Return [x, y] of the center of cell containing provided text 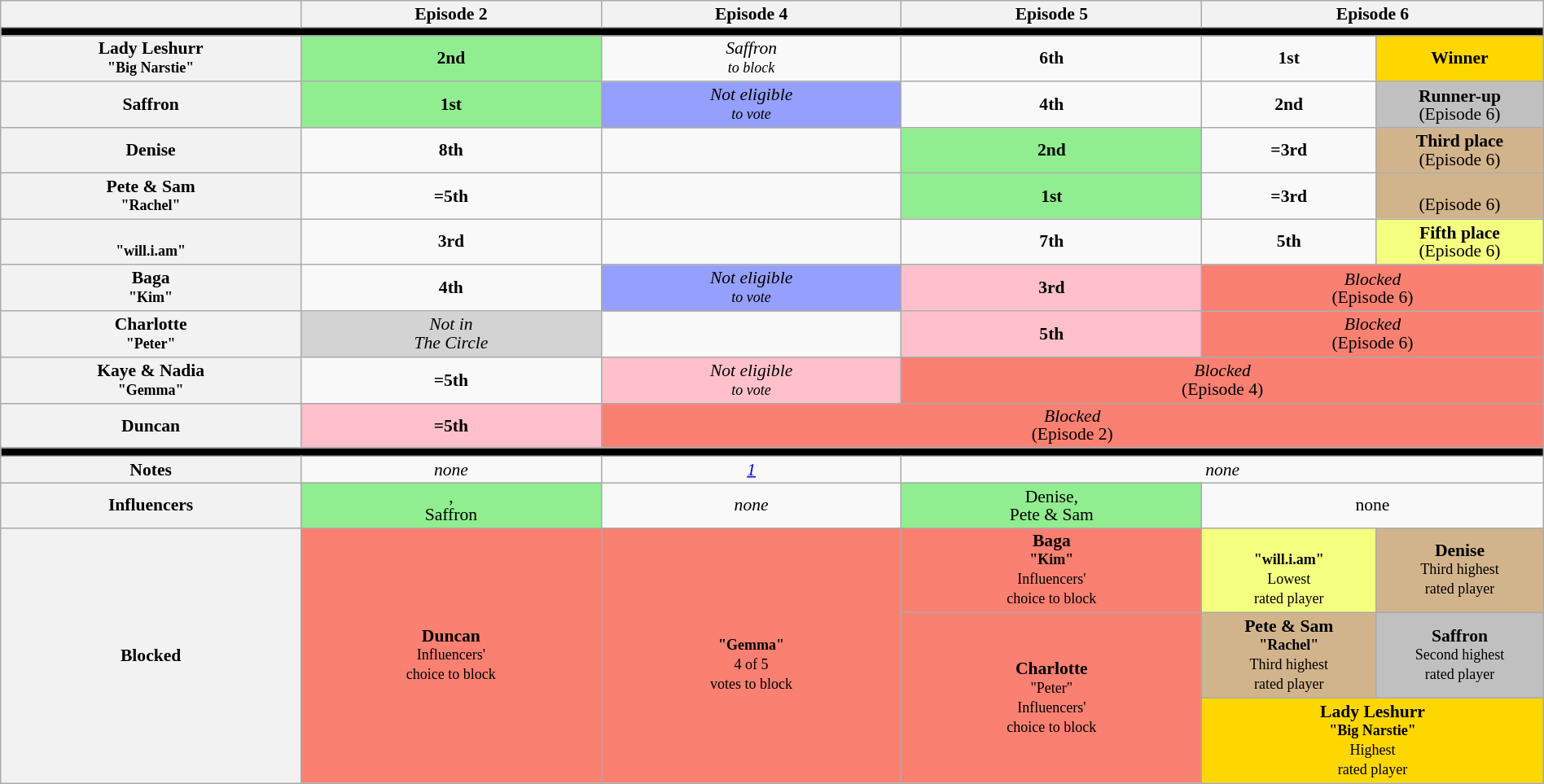
7th [1052, 243]
"will.i.am" [151, 243]
(Episode 6) [1460, 195]
Blocked(Episode 4) [1222, 381]
Episode 5 [1052, 15]
Blocked(Episode 2) [1072, 425]
DeniseThird highestrated player [1460, 570]
Notes [151, 471]
"will.i.am"Lowestrated player [1289, 570]
Duncan [151, 425]
Saffronto block [751, 59]
Runner-up (Episode 6) [1460, 106]
SaffronSecond highestrated player [1460, 656]
8th [451, 150]
Not inThe Circle [451, 334]
Lady Leshurr"Big Narstie"Highestrated player [1373, 741]
Baga"Kim" [151, 288]
Pete & Sam"Rachel" [151, 195]
Episode 4 [751, 15]
Kaye & Nadia"Gemma" [151, 381]
Denise,Pete & Sam [1052, 505]
Winner [1460, 59]
Charlotte"Peter" [151, 334]
Influencers [151, 505]
Saffron [151, 106]
"Gemma"4 of 5votes to block [751, 655]
Lady Leshurr"Big Narstie" [151, 59]
,Saffron [451, 505]
Charlotte"Peter"Influencers'choice to block [1052, 699]
Third place (Episode 6) [1460, 150]
Denise [151, 150]
Blocked [151, 655]
DuncanInfluencers'choice to block [451, 655]
Episode 2 [451, 15]
Pete & Sam"Rachel"Third highestrated player [1289, 656]
Fifth place (Episode 6) [1460, 243]
6th [1052, 59]
Baga"Kim"Influencers'choice to block [1052, 570]
Episode 6 [1373, 15]
1 [751, 471]
